Provide the [X, Y] coordinate of the cell's center where the given text is located.  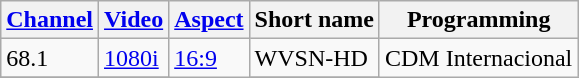
Short name [314, 20]
Programming [478, 20]
WVSN-HD [314, 58]
68.1 [50, 58]
CDM Internacional [478, 58]
Channel [50, 20]
1080i [134, 58]
Aspect [209, 20]
Video [134, 20]
16:9 [209, 58]
